For the text-containing cell, return its midpoint in (X, Y) coordinate format. 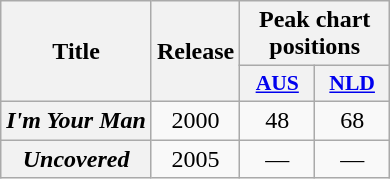
Title (76, 52)
I'm Your Man (76, 120)
2005 (195, 159)
Release (195, 52)
48 (278, 120)
2000 (195, 120)
Peak chart positions (315, 34)
68 (352, 120)
AUS (278, 84)
Uncovered (76, 159)
NLD (352, 84)
